Output the [X, Y] coordinate of the center of the cell containing the given text.  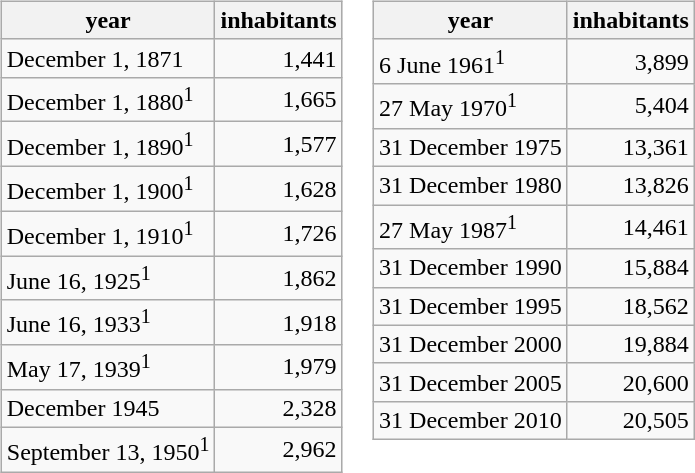
20,505 [630, 420]
1,979 [278, 368]
13,361 [630, 147]
31 December 1980 [471, 185]
December 1, 19001 [108, 188]
2,962 [278, 450]
31 December 1990 [471, 268]
15,884 [630, 268]
1,726 [278, 234]
December 1, 1871 [108, 58]
18,562 [630, 306]
1,918 [278, 322]
31 December 2005 [471, 382]
1,441 [278, 58]
27 May 19701 [471, 106]
December 1, 19101 [108, 234]
May 17, 19391 [108, 368]
June 16, 19251 [108, 278]
December 1, 18901 [108, 144]
5,404 [630, 106]
December 1, 18801 [108, 100]
31 December 1995 [471, 306]
1,862 [278, 278]
1,628 [278, 188]
1,577 [278, 144]
31 December 2010 [471, 420]
1,665 [278, 100]
September 13, 19501 [108, 450]
31 December 2000 [471, 344]
27 May 19871 [471, 228]
19,884 [630, 344]
2,328 [278, 408]
December 1945 [108, 408]
3,899 [630, 62]
20,600 [630, 382]
June 16, 19331 [108, 322]
31 December 1975 [471, 147]
6 June 19611 [471, 62]
13,826 [630, 185]
14,461 [630, 228]
